Return [X, Y] of the center of cell containing provided text 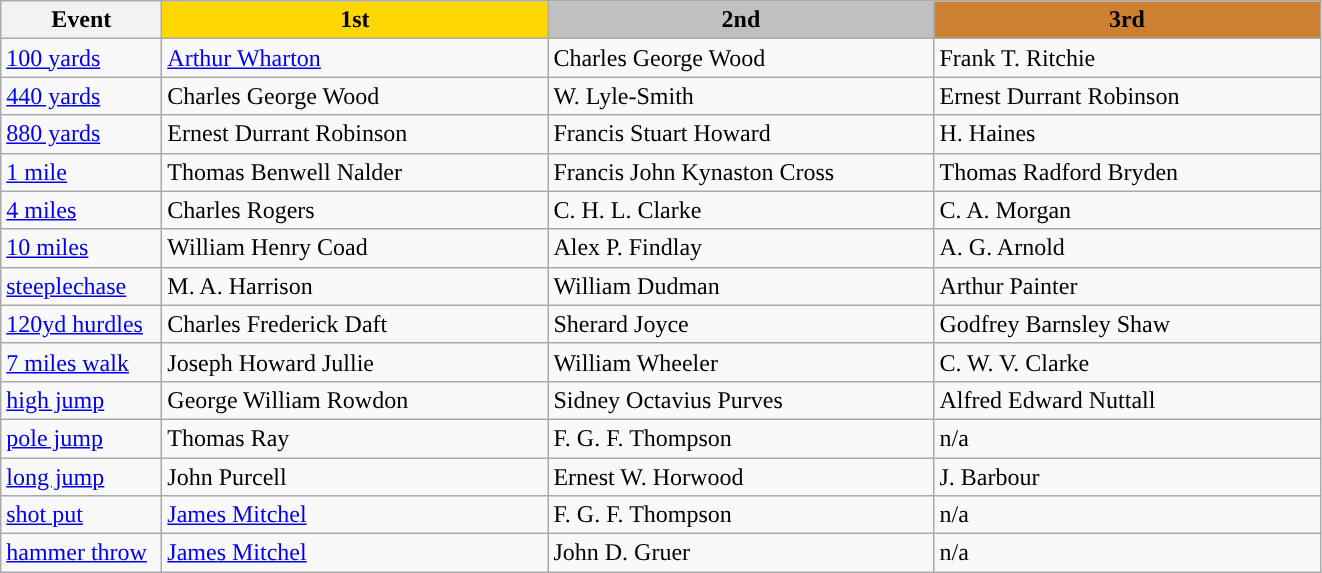
William Henry Coad [355, 248]
Charles Rogers [355, 210]
880 yards [82, 134]
hammer throw [82, 553]
C. H. L. Clarke [741, 210]
10 miles [82, 248]
C. A. Morgan [1127, 210]
1st [355, 20]
120yd hurdles [82, 324]
Alfred Edward Nuttall [1127, 400]
Sherard Joyce [741, 324]
Thomas Radford Bryden [1127, 172]
Thomas Ray [355, 438]
Alex P. Findlay [741, 248]
Charles Frederick Daft [355, 324]
William Dudman [741, 286]
William Wheeler [741, 362]
100 yards [82, 58]
long jump [82, 477]
John D. Gruer [741, 553]
7 miles walk [82, 362]
Arthur Wharton [355, 58]
Event [82, 20]
Thomas Benwell Nalder [355, 172]
George William Rowdon [355, 400]
steeplechase [82, 286]
C. W. V. Clarke [1127, 362]
pole jump [82, 438]
Joseph Howard Jullie [355, 362]
Francis Stuart Howard [741, 134]
M. A. Harrison [355, 286]
H. Haines [1127, 134]
2nd [741, 20]
high jump [82, 400]
3rd [1127, 20]
440 yards [82, 96]
J. Barbour [1127, 477]
Arthur Painter [1127, 286]
W. Lyle-Smith [741, 96]
1 mile [82, 172]
Ernest W. Horwood [741, 477]
Francis John Kynaston Cross [741, 172]
Sidney Octavius Purves [741, 400]
Frank T. Ritchie [1127, 58]
4 miles [82, 210]
Godfrey Barnsley Shaw [1127, 324]
shot put [82, 515]
John Purcell [355, 477]
A. G. Arnold [1127, 248]
